Identify which cell holds the provided text, then report its [X, Y] central coordinate. 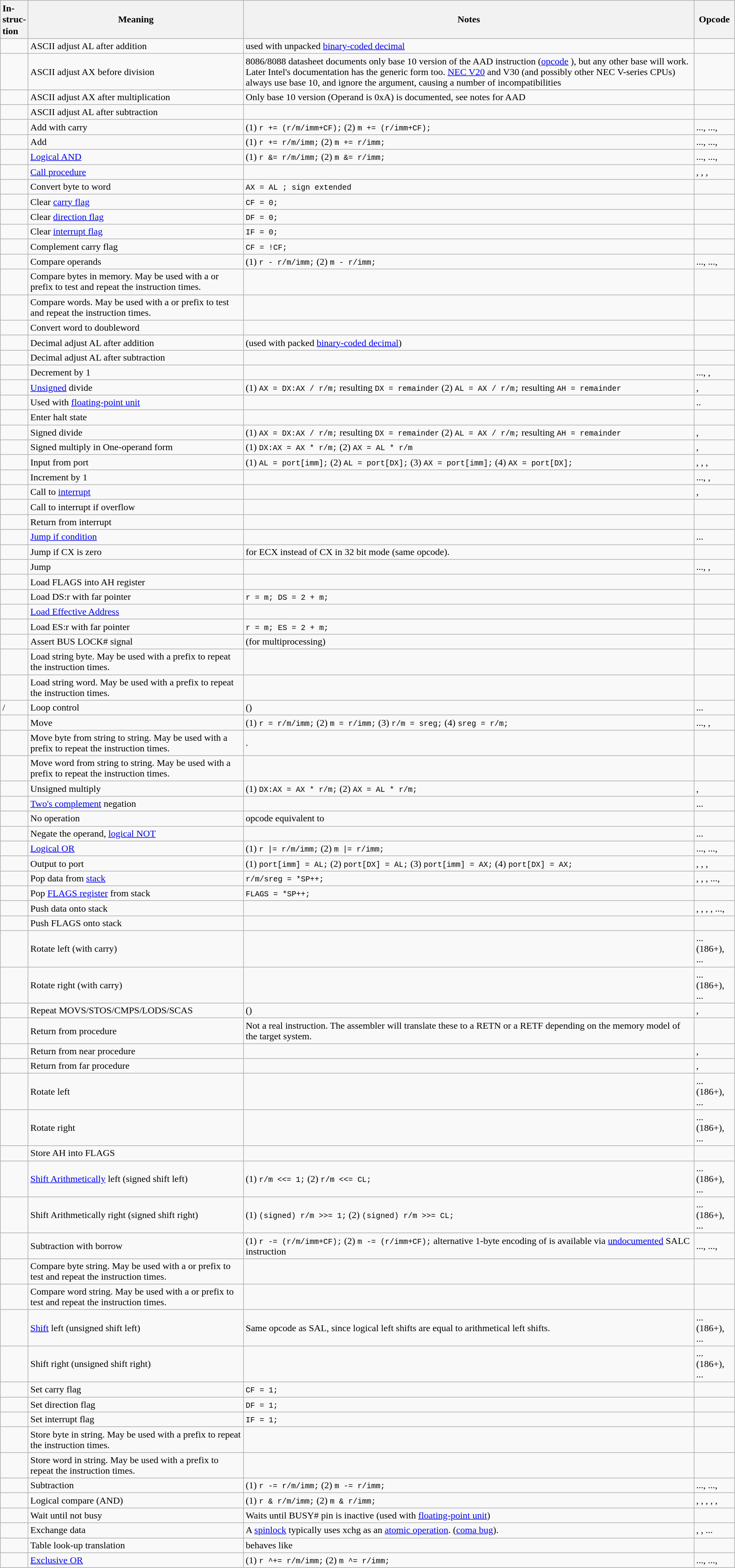
Convert word to doubleword [136, 328]
Jump if condition [136, 537]
Rotate left (with carry) [136, 949]
Shift Arithmetically left (signed shift left) [136, 1179]
Negate the operand, logical NOT [136, 833]
Load DS:r with far pointer [136, 597]
, , ... [715, 1530]
Input from port [136, 462]
behaves like [469, 1545]
Increment by 1 [136, 477]
Store byte in string. May be used with a prefix to repeat the instruction times. [136, 1440]
Rotate right (with carry) [136, 985]
Pop data from stack [136, 878]
Wait until not busy [136, 1515]
Push data onto stack [136, 908]
Unsigned divide [136, 387]
Jump if CX is zero [136, 552]
A spinlock typically uses xchg as an atomic operation. (coma bug). [469, 1530]
Set direction flag [136, 1405]
Waits until BUSY# pin is inactive (used with floating-point unit) [469, 1515]
CF = 0; [469, 202]
Add [136, 142]
Convert byte to word [136, 187]
/ [14, 708]
Add with carry [136, 127]
No operation [136, 819]
Decimal adjust AL after addition [136, 343]
Complement carry flag [136, 247]
(1) DX:AX = AX * r/m; (2) AX = AL * r/m [469, 447]
(1) r ∣= r/m/imm; (2) m ∣= r/imm; [469, 848]
(1) r/m <<= 1; (2) r/m <<= CL; [469, 1179]
, , , , ..., [715, 908]
IF = 0; [469, 232]
Rotate left [136, 1092]
Clear carry flag [136, 202]
CF = 1; [469, 1390]
Notes [469, 20]
Return from far procedure [136, 1066]
Two's complement negation [136, 804]
Return from interrupt [136, 522]
Return from procedure [136, 1031]
Loop control [136, 708]
ASCII adjust AL after subtraction [136, 112]
Decrement by 1 [136, 372]
Compare byte string. May be used with a or prefix to test and repeat the instruction times. [136, 1271]
Push FLAGS onto stack [136, 923]
Move [136, 723]
Exclusive OR [136, 1560]
Load FLAGS into AH register [136, 582]
Exchange data [136, 1530]
ASCII adjust AL after addition [136, 46]
(1) r &= r/m/imm; (2) m &= r/imm; [469, 157]
, , , ..., [715, 878]
used with unpacked binary-coded decimal [469, 46]
opcode equivalent to [469, 819]
Logical OR [136, 848]
Return from near procedure [136, 1051]
Clear interrupt flag [136, 232]
In-struc-tion [14, 20]
Shift left (unsigned shift left) [136, 1328]
Compare word string. May be used with a or prefix to test and repeat the instruction times. [136, 1297]
Jump [136, 567]
Compare bytes in memory. May be used with a or prefix to test and repeat the instruction times. [136, 282]
Call to interrupt if overflow [136, 507]
Clear direction flag [136, 217]
(1) port[imm] = AL; (2) port[DX] = AL; (3) port[imm] = AX; (4) port[DX] = AX; [469, 863]
Meaning [136, 20]
(for multiprocessing) [469, 641]
Rotate right [136, 1128]
IF = 1; [469, 1420]
Move byte from string to string. May be used with a prefix to repeat the instruction times. [136, 743]
DF = 0; [469, 217]
Set carry flag [136, 1390]
Store AH into FLAGS [136, 1153]
r/m/sreg = *SP++; [469, 878]
FLAGS = *SP++; [469, 893]
Logical compare (AND) [136, 1500]
.. [715, 402]
Load ES:r with far pointer [136, 626]
Same opcode as SAL, since logical left shifts are equal to arithmetical left shifts. [469, 1328]
Subtraction with borrow [136, 1246]
Used with floating-point unit [136, 402]
Output to port [136, 863]
(1) r -= r/m/imm; (2) m -= r/imm; [469, 1486]
(1) (signed) r/m >>= 1; (2) (signed) r/m >>= CL; [469, 1215]
Logical AND [136, 157]
Subtraction [136, 1486]
for ECX instead of CX in 32 bit mode (same opcode). [469, 552]
r = m; DS = 2 + m; [469, 597]
Table look-up translation [136, 1545]
(1) r - r/m/imm; (2) m - r/imm; [469, 262]
Unsigned multiply [136, 789]
Signed multiply in One-operand form [136, 447]
(1) r & r/m/imm; (2) m & r/imm; [469, 1500]
CF = !CF; [469, 247]
AX = AL ; sign extended [469, 187]
Load string byte. May be used with a prefix to repeat the instruction times. [136, 662]
Not a real instruction. The assembler will translate these to a RETN or a RETF depending on the memory model of the target system. [469, 1031]
Enter halt state [136, 418]
Only base 10 version (Operand is 0xA) is documented, see notes for AAD [469, 97]
Store word in string. May be used with a prefix to repeat the instruction times. [136, 1465]
ASCII adjust AX before division [136, 71]
Compare words. May be used with a or prefix to test and repeat the instruction times. [136, 307]
Shift Arithmetically right (signed shift right) [136, 1215]
Signed divide [136, 432]
(1) r += r/m/imm; (2) m += r/imm; [469, 142]
Call to interrupt [136, 492]
(1) r -= (r/m/imm+CF); (2) m -= (r/imm+CF); alternative 1-byte encoding of is available via undocumented SALC instruction [469, 1246]
Repeat MOVS/STOS/CMPS/LODS/SCAS [136, 1011]
Set interrupt flag [136, 1420]
, , , , , [715, 1500]
(1) r += (r/m/imm+CF); (2) m += (r/imm+CF); [469, 127]
r = m; ES = 2 + m; [469, 626]
(used with packed binary-coded decimal) [469, 343]
Assert BUS LOCK# signal [136, 641]
(1) AL = port[imm]; (2) AL = port[DX]; (3) AX = port[imm]; (4) AX = port[DX]; [469, 462]
(1) r = r/m/imm; (2) m = r/imm; (3) r/m = sreg; (4) sreg = r/m; [469, 723]
DF = 1; [469, 1405]
Load Effective Address [136, 612]
Move word from string to string. May be used with a prefix to repeat the instruction times. [136, 768]
(1) DX:AX = AX * r/m; (2) AX = AL * r/m; [469, 789]
Call procedure [136, 172]
ASCII adjust AX after multiplication [136, 97]
(1) r ^+= r/m/imm; (2) m ^= r/imm; [469, 1560]
Compare operands [136, 262]
Opcode [715, 20]
Load string word. May be used with a prefix to repeat the instruction times. [136, 687]
Shift right (unsigned shift right) [136, 1364]
Pop FLAGS register from stack [136, 893]
Decimal adjust AL after subtraction [136, 357]
. [469, 743]
